Provide the [X, Y] coordinate of the cell's center where the given text is located.  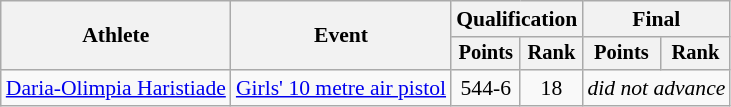
544-6 [486, 88]
Qualification [516, 19]
Final [656, 19]
Athlete [116, 36]
Event [341, 36]
Daria-Olimpia Haristiade [116, 88]
did not advance [656, 88]
Girls' 10 metre air pistol [341, 88]
18 [551, 88]
